Return (X, Y) of the center of cell containing provided text 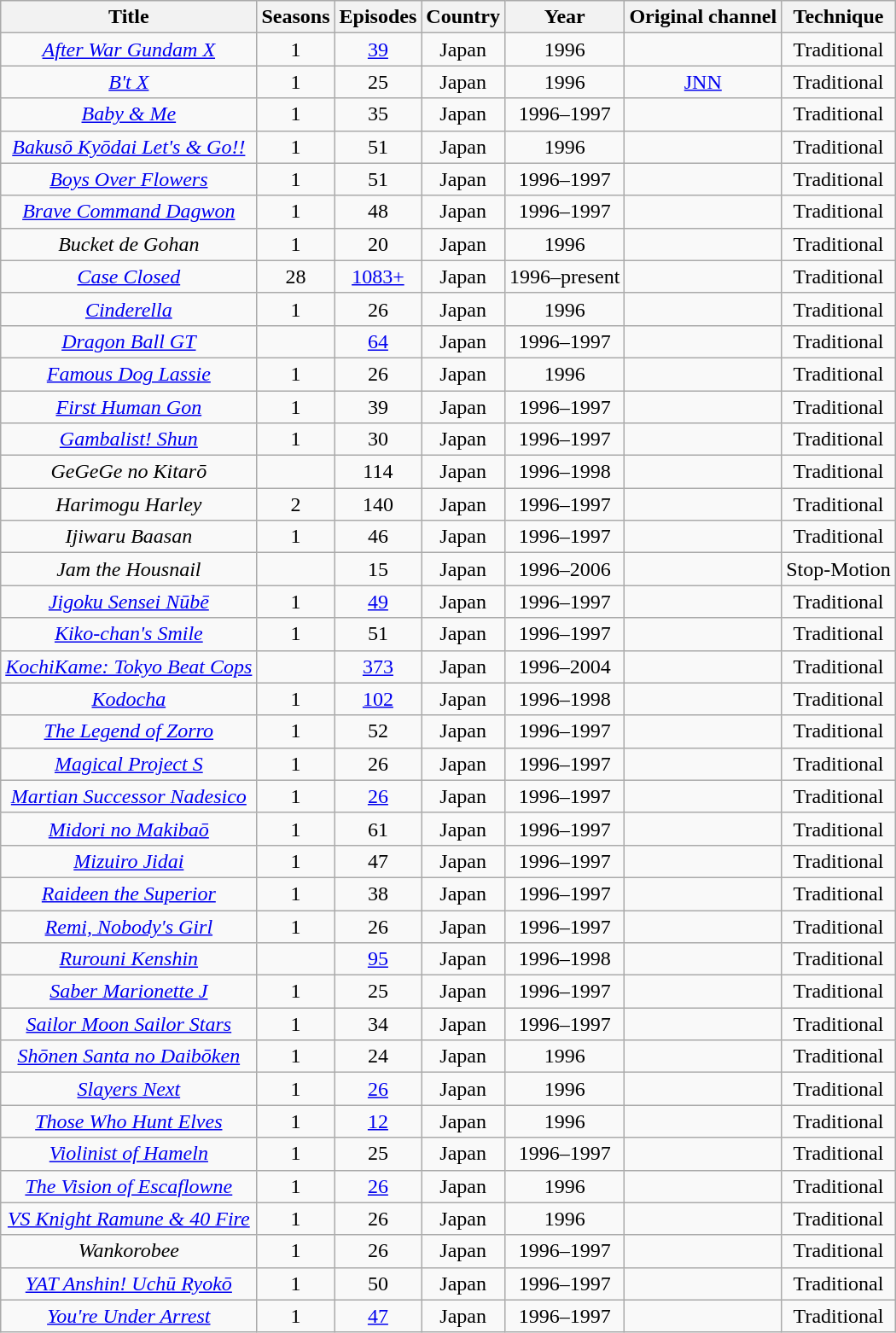
15 (378, 569)
1996–present (565, 276)
Magical Project S (129, 764)
1996–2006 (565, 569)
GeGeGe no Kitarō (129, 472)
Dragon Ball GT (129, 341)
Ijiwaru Baasan (129, 537)
Shōnen Santa no Daibōken (129, 1057)
Slayers Next (129, 1089)
Wankorobee (129, 1251)
Jigoku Sensei Nūbē (129, 602)
Seasons (295, 17)
48 (378, 212)
Kodocha (129, 699)
Episodes (378, 17)
52 (378, 731)
Bucket de Gohan (129, 244)
30 (378, 439)
Technique (839, 17)
Famous Dog Lassie (129, 374)
49 (378, 602)
Kiko-chan's Smile (129, 634)
38 (378, 894)
YAT Anshin! Uchū Ryokō (129, 1284)
B't X (129, 82)
JNN (703, 82)
Baby & Me (129, 114)
1083+ (378, 276)
28 (295, 276)
64 (378, 341)
12 (378, 1121)
Boys Over Flowers (129, 179)
1996–2004 (565, 666)
95 (378, 959)
114 (378, 472)
Martian Successor Nadesico (129, 796)
61 (378, 829)
Original channel (703, 17)
46 (378, 537)
20 (378, 244)
Rurouni Kenshin (129, 959)
Title (129, 17)
First Human Gon (129, 407)
Harimogu Harley (129, 504)
Remi, Nobody's Girl (129, 926)
373 (378, 666)
102 (378, 699)
Bakusō Kyōdai Let's & Go!! (129, 147)
The Legend of Zorro (129, 731)
50 (378, 1284)
Jam the Housnail (129, 569)
Violinist of Hameln (129, 1154)
Gambalist! Shun (129, 439)
Case Closed (129, 276)
Those Who Hunt Elves (129, 1121)
You're Under Arrest (129, 1316)
2 (295, 504)
35 (378, 114)
After War Gundam X (129, 49)
VS Knight Ramune & 40 Fire (129, 1219)
KochiKame: Tokyo Beat Cops (129, 666)
Year (565, 17)
Midori no Makibaō (129, 829)
The Vision of Escaflowne (129, 1186)
Sailor Moon Sailor Stars (129, 1024)
Brave Command Dagwon (129, 212)
24 (378, 1057)
Raideen the Superior (129, 894)
Stop-Motion (839, 569)
Saber Marionette J (129, 992)
Country (463, 17)
140 (378, 504)
Mizuiro Jidai (129, 861)
34 (378, 1024)
Cinderella (129, 309)
